Search for the cell housing the specified text and yield its (X, Y) center coordinate. 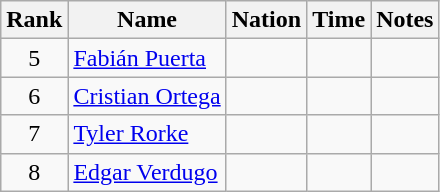
Notes (405, 20)
6 (34, 96)
Name (147, 20)
Nation (266, 20)
Cristian Ortega (147, 96)
5 (34, 58)
Edgar Verdugo (147, 172)
8 (34, 172)
Fabián Puerta (147, 58)
Tyler Rorke (147, 134)
7 (34, 134)
Rank (34, 20)
Time (339, 20)
